Pinpoint the cell where the given text exists, returning its [x, y] midpoint coordinate. 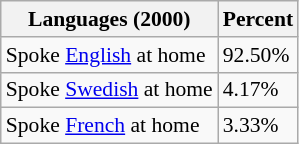
Percent [258, 19]
Spoke English at home [110, 55]
Spoke French at home [110, 126]
92.50% [258, 55]
4.17% [258, 90]
Languages (2000) [110, 19]
Spoke Swedish at home [110, 90]
3.33% [258, 126]
